Pinpoint the cell where the given text exists, returning its [x, y] midpoint coordinate. 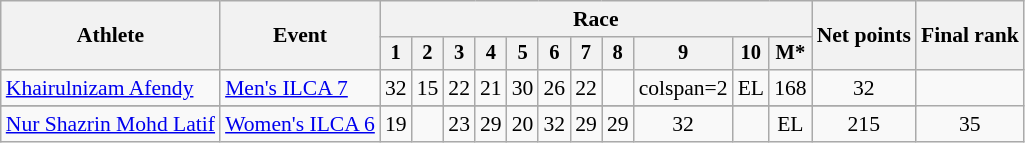
26 [554, 88]
Event [300, 36]
19 [396, 124]
Athlete [110, 36]
6 [554, 54]
M* [790, 54]
Race [596, 19]
7 [586, 54]
8 [618, 54]
20 [523, 124]
2 [428, 54]
Nur Shazrin Mohd Latif [110, 124]
Men's ILCA 7 [300, 88]
35 [970, 124]
Women's ILCA 6 [300, 124]
168 [790, 88]
1 [396, 54]
Khairulnizam Afendy [110, 88]
5 [523, 54]
215 [864, 124]
23 [459, 124]
colspan=2 [684, 88]
9 [684, 54]
15 [428, 88]
Net points [864, 36]
21 [491, 88]
30 [523, 88]
10 [752, 54]
3 [459, 54]
Final rank [970, 36]
4 [491, 54]
